Scan for the cell matching the given text and deliver its (x, y) coordinate at center. 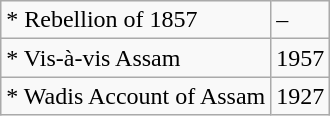
– (300, 20)
* Vis-à-vis Assam (136, 58)
1957 (300, 58)
* Wadis Account of Assam (136, 96)
1927 (300, 96)
* Rebellion of 1857 (136, 20)
